Output the [X, Y] coordinate of the center of the cell containing the given text.  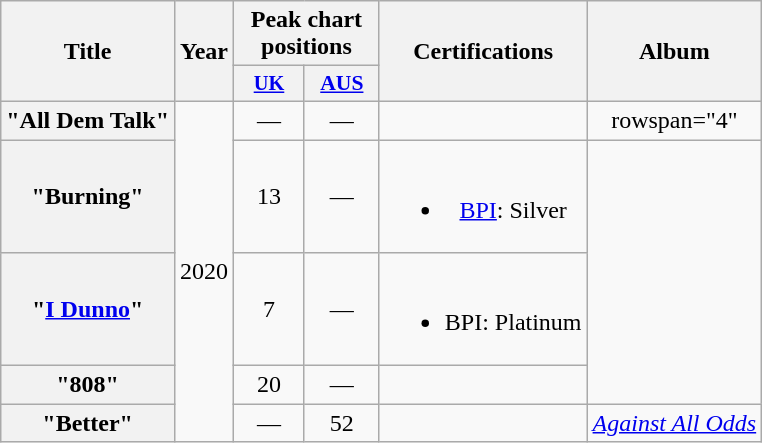
Certifications [483, 52]
13 [270, 196]
BPI: Platinum [483, 310]
Against All Odds [674, 423]
BPI: Silver [483, 196]
Album [674, 52]
"808" [88, 385]
52 [342, 423]
"All Dem Talk" [88, 120]
Peak chart positions [307, 34]
2020 [204, 271]
rowspan="4" [674, 120]
7 [270, 310]
UK [270, 84]
"Better" [88, 423]
20 [270, 385]
Title [88, 52]
AUS [342, 84]
Year [204, 52]
"Burning" [88, 196]
"I Dunno" [88, 310]
